Search for the cell housing the specified text and yield its (x, y) center coordinate. 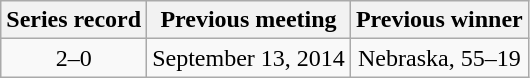
2–0 (74, 58)
Nebraska, 55–19 (439, 58)
Series record (74, 20)
Previous winner (439, 20)
Previous meeting (249, 20)
September 13, 2014 (249, 58)
